Provide the [x, y] coordinate of the cell's center where the given text is located.  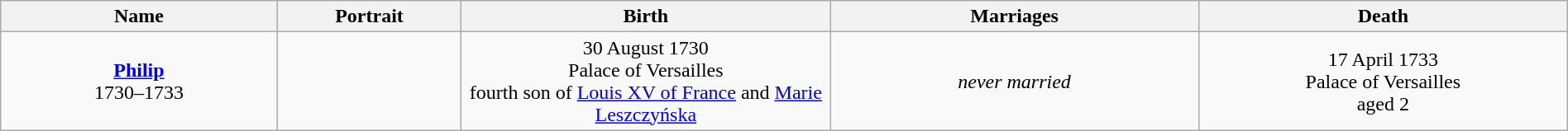
Portrait [369, 16]
Name [139, 16]
Philip1730–1733 [139, 81]
Marriages [1015, 16]
never married [1015, 81]
Death [1383, 16]
17 April 1733Palace of Versaillesaged 2 [1383, 81]
Birth [646, 16]
30 August 1730Palace of Versaillesfourth son of Louis XV of France and Marie Leszczyńska [646, 81]
